Return the (x, y) coordinate for the center point of the cell that contains the specified text.  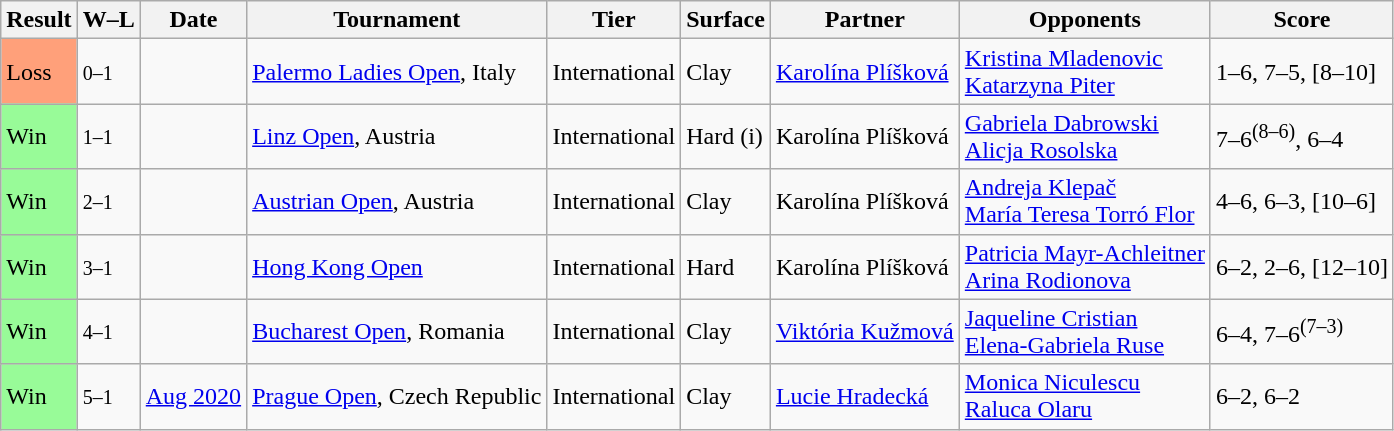
2–1 (108, 202)
6–2, 2–6, [12–10] (1302, 266)
Score (1302, 20)
Loss (39, 72)
Patricia Mayr-Achleitner Arina Rodionova (1084, 266)
3–1 (108, 266)
1–6, 7–5, [8–10] (1302, 72)
Lucie Hradecká (864, 396)
Andreja Klepač María Teresa Torró Flor (1084, 202)
Partner (864, 20)
Jaqueline Cristian Elena-Gabriela Ruse (1084, 332)
Hong Kong Open (397, 266)
Palermo Ladies Open, Italy (397, 72)
Hard (i) (726, 136)
Gabriela Dabrowski Alicja Rosolska (1084, 136)
4–6, 6–3, [10–6] (1302, 202)
1–1 (108, 136)
Viktória Kužmová (864, 332)
Linz Open, Austria (397, 136)
Prague Open, Czech Republic (397, 396)
7–6(8–6), 6–4 (1302, 136)
Date (193, 20)
Tier (614, 20)
Result (39, 20)
5–1 (108, 396)
6–4, 7–6(7–3) (1302, 332)
Hard (726, 266)
Opponents (1084, 20)
Kristina Mladenovic Katarzyna Piter (1084, 72)
0–1 (108, 72)
Bucharest Open, Romania (397, 332)
6–2, 6–2 (1302, 396)
4–1 (108, 332)
W–L (108, 20)
Austrian Open, Austria (397, 202)
Surface (726, 20)
Monica Niculescu Raluca Olaru (1084, 396)
Aug 2020 (193, 396)
Tournament (397, 20)
